Pinpoint the cell where the given text exists, returning its (X, Y) midpoint coordinate. 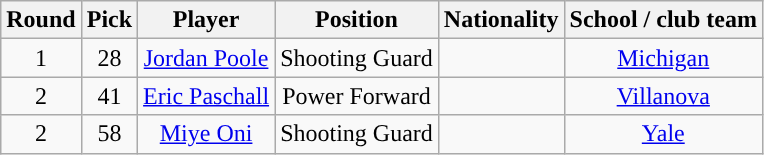
Jordan Poole (206, 58)
School / club team (663, 20)
Player (206, 20)
Miye Oni (206, 134)
Villanova (663, 96)
28 (109, 58)
1 (41, 58)
Power Forward (357, 96)
Position (357, 20)
41 (109, 96)
Yale (663, 134)
Eric Paschall (206, 96)
Nationality (501, 20)
Round (41, 20)
58 (109, 134)
Pick (109, 20)
Michigan (663, 58)
